Output the (X, Y) coordinate of the center of the cell containing the given text.  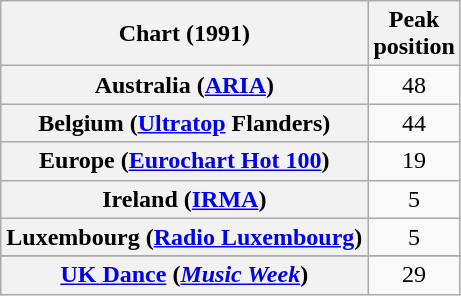
Ireland (IRMA) (184, 199)
UK Dance (Music Week) (184, 275)
Peakposition (414, 34)
Australia (ARIA) (184, 85)
Luxembourg (Radio Luxembourg) (184, 237)
Belgium (Ultratop Flanders) (184, 123)
Europe (Eurochart Hot 100) (184, 161)
48 (414, 85)
44 (414, 123)
Chart (1991) (184, 34)
29 (414, 275)
19 (414, 161)
